Find where the given text appears and provide that cell's center as (X, Y) coordinate. 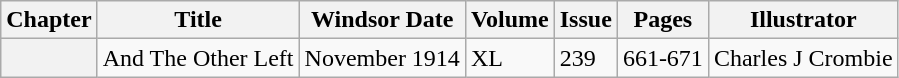
Volume (510, 20)
And The Other Left (198, 58)
Windsor Date (382, 20)
XL (510, 58)
November 1914 (382, 58)
Issue (586, 20)
239 (586, 58)
Illustrator (803, 20)
Chapter (49, 20)
Charles J Crombie (803, 58)
Pages (662, 20)
661-671 (662, 58)
Title (198, 20)
